Return (X, Y) of the center of cell containing provided text 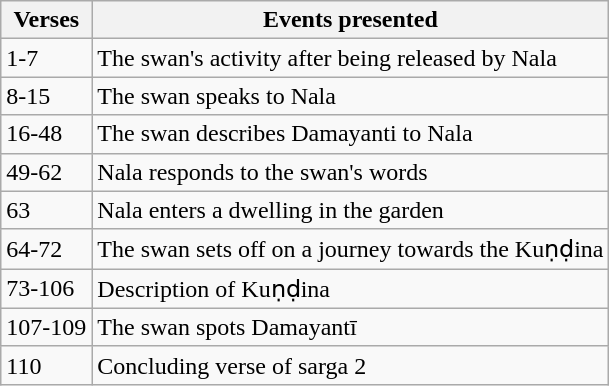
The swan's activity after being released by Nala (350, 58)
8-15 (46, 96)
The swan describes Damayanti to Nala (350, 134)
Events presented (350, 20)
Description of Kuṇḍina (350, 289)
1-7 (46, 58)
110 (46, 365)
Verses (46, 20)
Nala responds to the swan's words (350, 172)
63 (46, 210)
Nala enters a dwelling in the garden (350, 210)
The swan speaks to Nala (350, 96)
The swan sets off on a journey towards the Kuṇḍina (350, 249)
73-106 (46, 289)
49-62 (46, 172)
107-109 (46, 327)
Concluding verse of sarga 2 (350, 365)
64-72 (46, 249)
16-48 (46, 134)
The swan spots Damayantī (350, 327)
